Output the [X, Y] coordinate of the center of the cell containing the given text.  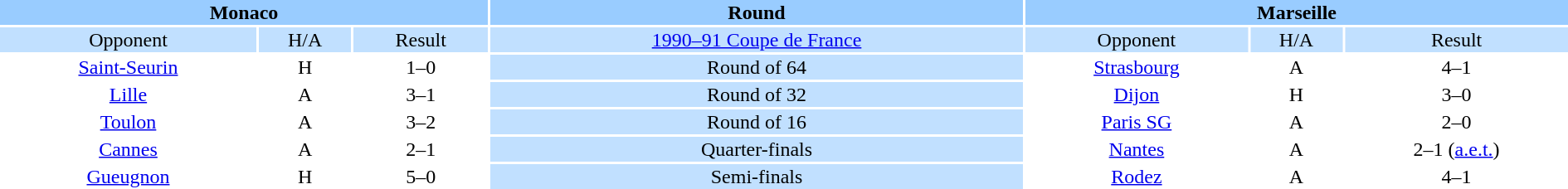
Semi-finals [757, 177]
Round [757, 12]
Strasbourg [1137, 67]
Quarter-finals [757, 149]
2–0 [1457, 122]
Paris SG [1137, 122]
Dijon [1137, 94]
3–0 [1457, 94]
3–1 [421, 94]
Round of 64 [757, 67]
Gueugnon [128, 177]
Marseille [1297, 12]
Rodez [1137, 177]
2–1 [421, 149]
2–1 (a.e.t.) [1457, 149]
Monaco [244, 12]
Round of 16 [757, 122]
Round of 32 [757, 94]
Saint-Seurin [128, 67]
1–0 [421, 67]
3–2 [421, 122]
5–0 [421, 177]
1990–91 Coupe de France [757, 40]
Toulon [128, 122]
Lille [128, 94]
Cannes [128, 149]
Nantes [1137, 149]
